Provide the [X, Y] coordinate of the cell's center where the given text is located.  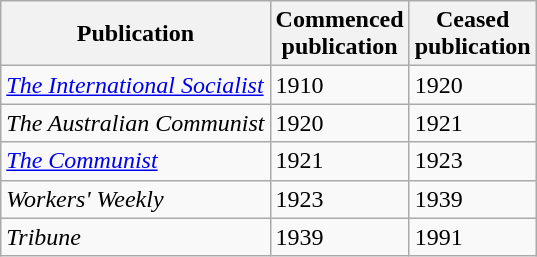
Ceased publication [472, 34]
Tribune [136, 237]
Commenced publication [340, 34]
1910 [340, 85]
The International Socialist [136, 85]
The Communist [136, 161]
The Australian Communist [136, 123]
1991 [472, 237]
Publication [136, 34]
Workers' Weekly [136, 199]
